Search for the cell housing the specified text and yield its (x, y) center coordinate. 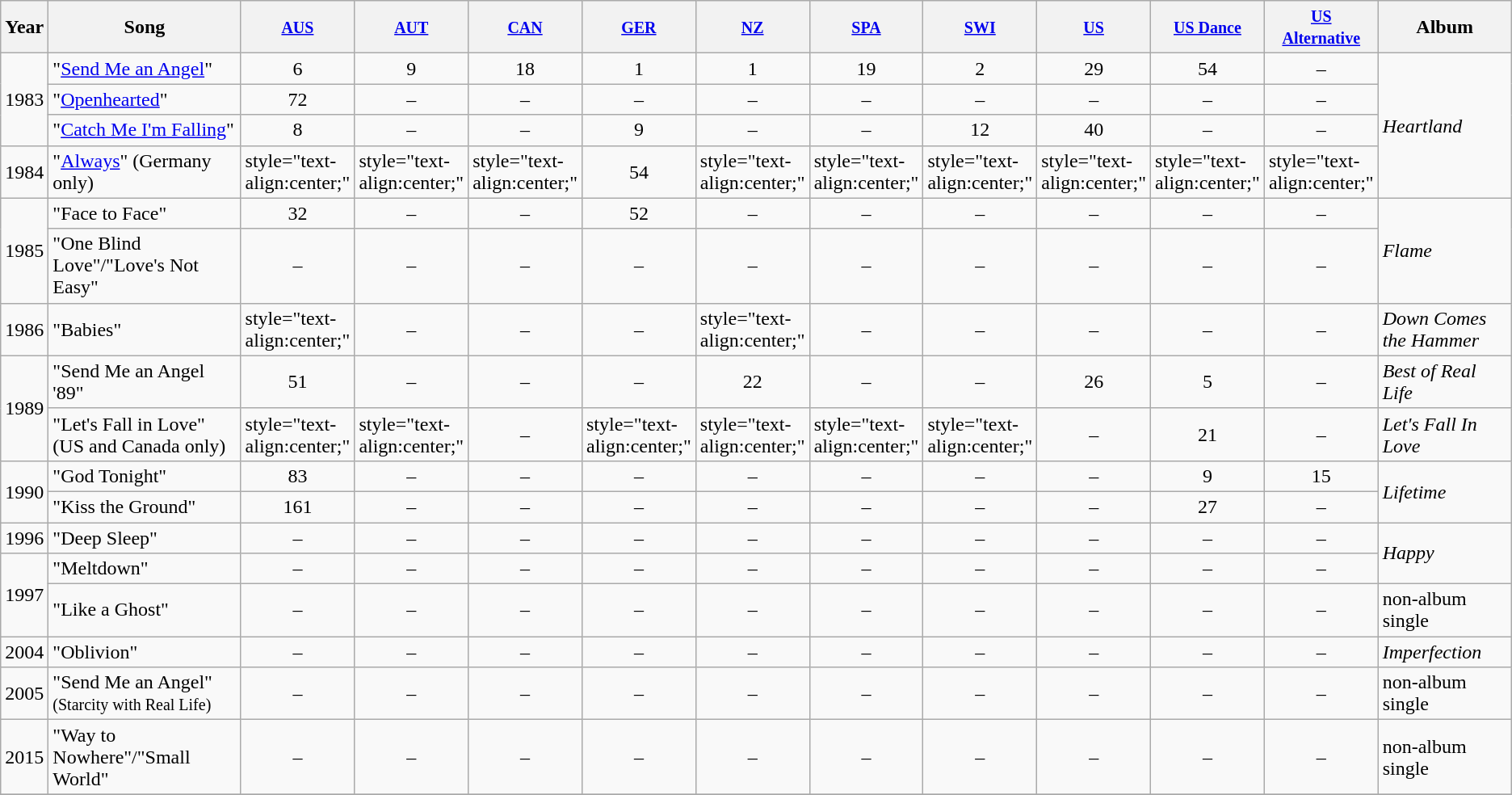
"Face to Face" (145, 213)
72 (297, 99)
"Babies" (145, 330)
2 (981, 69)
"Send Me an Angel" (Starcity with Real Life) (145, 693)
161 (297, 507)
15 (1321, 476)
US (1094, 27)
1996 (24, 537)
27 (1208, 507)
"Always" (Germany only) (145, 171)
"Like a Ghost" (145, 611)
52 (638, 213)
"One Blind Love"/"Love's Not Easy" (145, 266)
Happy (1444, 553)
8 (297, 130)
SPA (866, 27)
Lifetime (1444, 491)
32 (297, 213)
Flame (1444, 250)
"Catch Me I'm Falling" (145, 130)
"Oblivion" (145, 652)
GER (638, 27)
22 (753, 381)
"Send Me an Angel '89" (145, 381)
AUT (412, 27)
21 (1208, 435)
CAN (525, 27)
"Meltdown" (145, 569)
40 (1094, 130)
83 (297, 476)
18 (525, 69)
"Let's Fall in Love" (US and Canada only) (145, 435)
1997 (24, 595)
USAlternative (1321, 27)
"God Tonight" (145, 476)
29 (1094, 69)
1985 (24, 250)
1989 (24, 408)
Let's Fall In Love (1444, 435)
"Openhearted" (145, 99)
"Send Me an Angel" (145, 69)
6 (297, 69)
SWI (981, 27)
Imperfection (1444, 652)
26 (1094, 381)
Album (1444, 27)
2005 (24, 693)
19 (866, 69)
Heartland (1444, 126)
1986 (24, 330)
1984 (24, 171)
US Dance (1208, 27)
5 (1208, 381)
AUS (297, 27)
2015 (24, 757)
Best of Real Life (1444, 381)
NZ (753, 27)
"Way to Nowhere"/"Small World" (145, 757)
"Kiss the Ground" (145, 507)
2004 (24, 652)
"Deep Sleep" (145, 537)
1983 (24, 99)
Down Comes the Hammer (1444, 330)
51 (297, 381)
Year (24, 27)
1990 (24, 491)
Song (145, 27)
12 (981, 130)
